Locate the cell with the specified text and output its [X, Y] center coordinate. 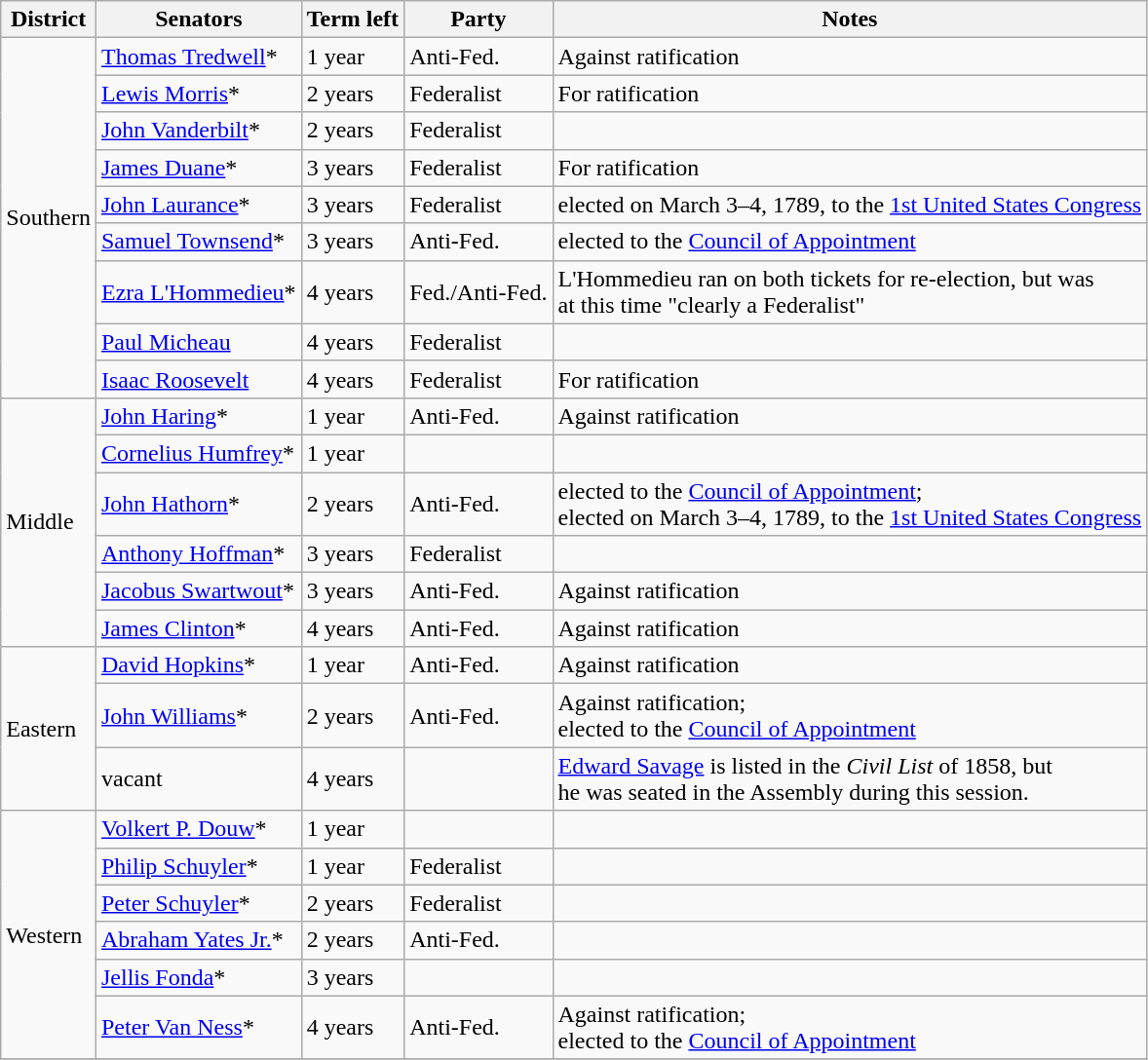
James Clinton* [199, 628]
Thomas Tredwell* [199, 57]
Eastern [49, 729]
Ezra L'Hommedieu* [199, 292]
Peter Van Ness* [199, 1027]
Fed./Anti-Fed. [478, 292]
Western [49, 935]
Edward Savage is listed in the Civil List of 1858, but he was seated in the Assembly during this session. [850, 779]
John Vanderbilt* [199, 131]
James Duane* [199, 168]
Senators [199, 19]
Southern [49, 218]
Notes [850, 19]
Term left [353, 19]
John Williams* [199, 715]
Middle [49, 522]
Lewis Morris* [199, 94]
Philip Schuyler* [199, 866]
Peter Schuyler* [199, 903]
L'Hommedieu ran on both tickets for re-election, but was at this time "clearly a Federalist" [850, 292]
elected to the Council of Appointment [850, 242]
Jacobus Swartwout* [199, 591]
John Laurance* [199, 205]
elected to the Council of Appointment; elected on March 3–4, 1789, to the 1st United States Congress [850, 503]
Isaac Roosevelt [199, 379]
District [49, 19]
Party [478, 19]
Samuel Townsend* [199, 242]
elected on March 3–4, 1789, to the 1st United States Congress [850, 205]
Jellis Fonda* [199, 977]
vacant [199, 779]
Anthony Hoffman* [199, 554]
John Haring* [199, 416]
Volkert P. Douw* [199, 829]
Paul Micheau [199, 342]
John Hathorn* [199, 503]
Abraham Yates Jr.* [199, 940]
David Hopkins* [199, 665]
Cornelius Humfrey* [199, 453]
